Search for the cell housing the specified text and yield its [X, Y] center coordinate. 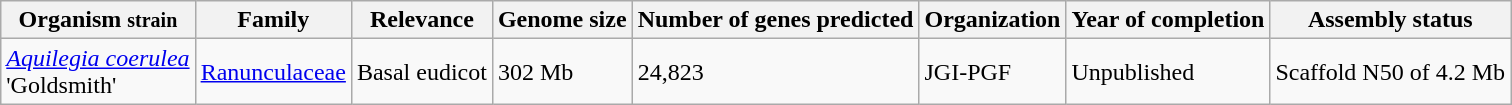
Year of completion [1168, 20]
Basal eudicot [422, 72]
Genome size [562, 20]
Number of genes predicted [776, 20]
Aquilegia coerulea'Goldsmith' [98, 72]
Family [273, 20]
Relevance [422, 20]
Unpublished [1168, 72]
24,823 [776, 72]
Assembly status [1390, 20]
JGI-PGF [992, 72]
302 Mb [562, 72]
Organism strain [98, 20]
Organization [992, 20]
Scaffold N50 of 4.2 Mb [1390, 72]
Ranunculaceae [273, 72]
